Pinpoint the cell where the given text exists, returning its (x, y) midpoint coordinate. 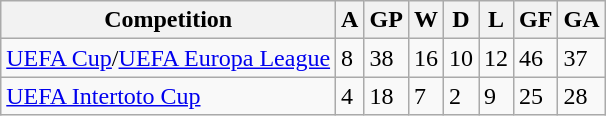
L (496, 20)
UEFA Intertoto Cup (168, 96)
GA (582, 20)
GP (386, 20)
37 (582, 58)
18 (386, 96)
A (350, 20)
W (426, 20)
28 (582, 96)
D (460, 20)
16 (426, 58)
10 (460, 58)
GF (536, 20)
12 (496, 58)
9 (496, 96)
2 (460, 96)
8 (350, 58)
4 (350, 96)
Competition (168, 20)
UEFA Cup/UEFA Europa League (168, 58)
46 (536, 58)
7 (426, 96)
25 (536, 96)
38 (386, 58)
